Return [X, Y] of the center of cell containing provided text 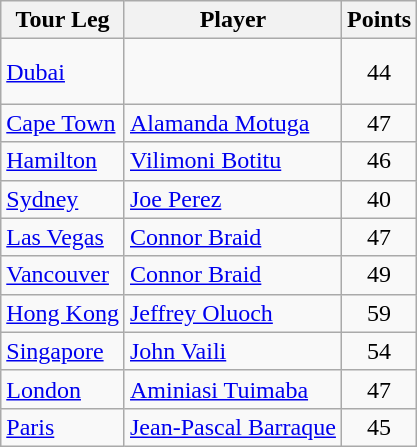
44 [378, 72]
Vancouver [63, 275]
45 [378, 427]
49 [378, 275]
John Vaili [232, 351]
Cape Town [63, 123]
London [63, 389]
Hamilton [63, 161]
Jean-Pascal Barraque [232, 427]
Singapore [63, 351]
Aminiasi Tuimaba [232, 389]
Alamanda Motuga [232, 123]
Jeffrey Oluoch [232, 313]
Points [378, 20]
Paris [63, 427]
Tour Leg [63, 20]
Player [232, 20]
54 [378, 351]
Dubai [63, 72]
46 [378, 161]
59 [378, 313]
Sydney [63, 199]
Joe Perez [232, 199]
Las Vegas [63, 237]
40 [378, 199]
Hong Kong [63, 313]
Vilimoni Botitu [232, 161]
